Determine the [x, y] coordinate at the center of the cell enclosing the given text.  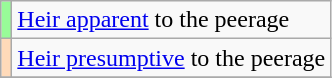
Heir apparent to the peerage [172, 20]
Heir presumptive to the peerage [172, 58]
